From the cell containing the given text, extract its center point as (X, Y) coordinate. 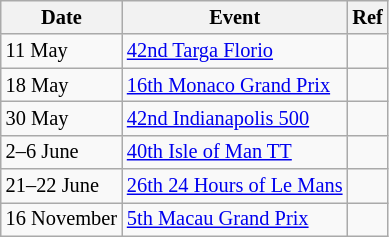
42nd Targa Florio (234, 51)
16 November (62, 219)
40th Isle of Man TT (234, 152)
26th 24 Hours of Le Mans (234, 186)
Ref (367, 17)
30 May (62, 118)
2–6 June (62, 152)
21–22 June (62, 186)
Date (62, 17)
5th Macau Grand Prix (234, 219)
16th Monaco Grand Prix (234, 85)
42nd Indianapolis 500 (234, 118)
18 May (62, 85)
11 May (62, 51)
Event (234, 17)
